Locate the cell with the specified text and output its (X, Y) center coordinate. 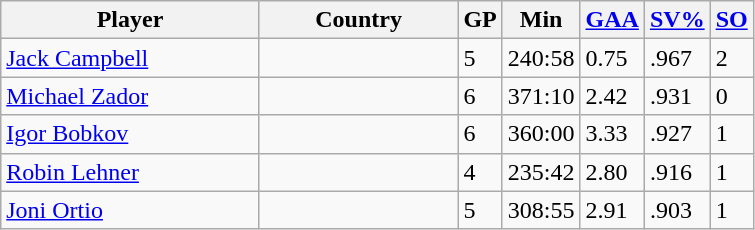
308:55 (541, 210)
.931 (677, 96)
.967 (677, 58)
360:00 (541, 134)
Joni Ortio (130, 210)
240:58 (541, 58)
371:10 (541, 96)
0 (732, 96)
2.91 (612, 210)
GAA (612, 20)
235:42 (541, 172)
2 (732, 58)
Michael Zador (130, 96)
3.33 (612, 134)
4 (480, 172)
Igor Bobkov (130, 134)
GP (480, 20)
SO (732, 20)
2.80 (612, 172)
Country (358, 20)
.903 (677, 210)
.927 (677, 134)
.916 (677, 172)
Min (541, 20)
Robin Lehner (130, 172)
0.75 (612, 58)
SV% (677, 20)
Player (130, 20)
2.42 (612, 96)
Jack Campbell (130, 58)
